Determine the (x, y) coordinate at the center of the cell enclosing the given text.  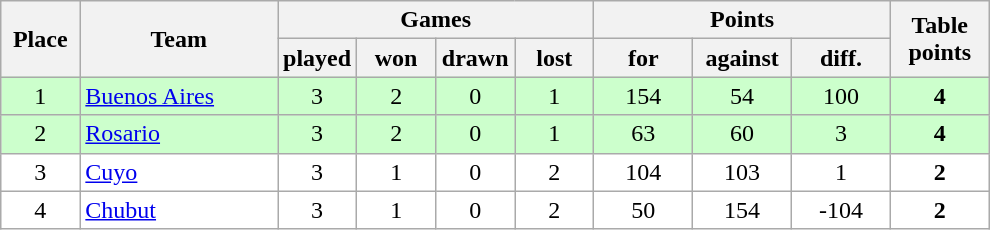
Place (40, 39)
50 (644, 210)
103 (742, 172)
100 (842, 96)
played (318, 58)
60 (742, 134)
lost (554, 58)
Chubut (179, 210)
Team (179, 39)
63 (644, 134)
Points (742, 20)
Buenos Aires (179, 96)
Rosario (179, 134)
won (396, 58)
104 (644, 172)
drawn (476, 58)
54 (742, 96)
Games (436, 20)
diff. (842, 58)
-104 (842, 210)
for (644, 58)
against (742, 58)
Cuyo (179, 172)
Tablepoints (940, 39)
